Identify which cell holds the provided text, then report its [X, Y] central coordinate. 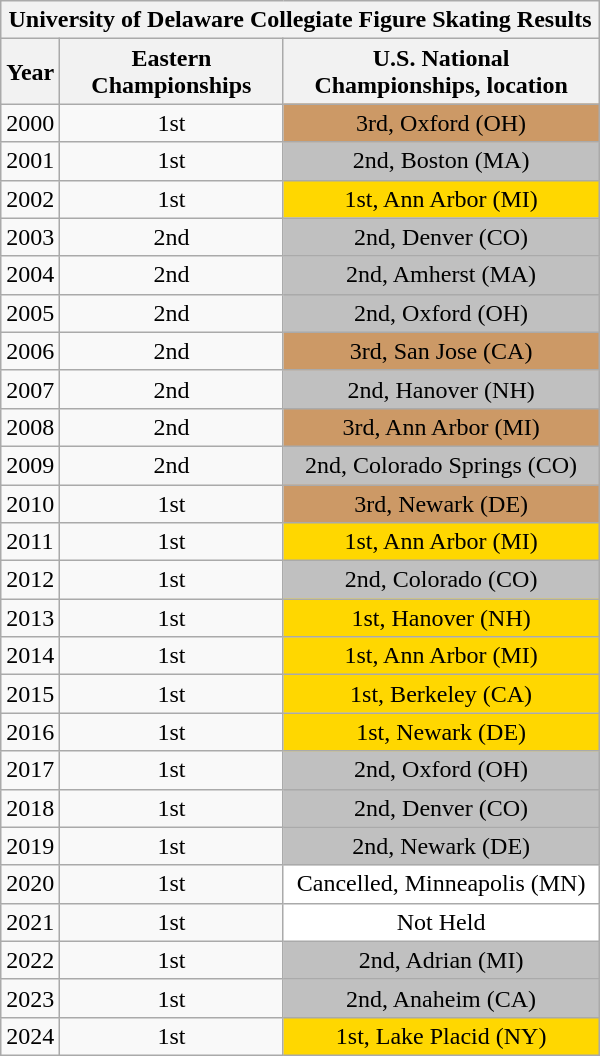
2004 [30, 275]
2020 [30, 884]
2nd, Newark (DE) [441, 846]
Eastern Championships [172, 72]
3rd, Ann Arbor (MI) [441, 427]
2007 [30, 389]
2001 [30, 161]
University of Delaware Collegiate Figure Skating Results [300, 20]
2nd, Adrian (MI) [441, 960]
2015 [30, 694]
3rd, San Jose (CA) [441, 351]
2021 [30, 922]
1st, Lake Placid (NY) [441, 1036]
2003 [30, 237]
2nd, Colorado Springs (CO) [441, 465]
2008 [30, 427]
2019 [30, 846]
2023 [30, 998]
Not Held [441, 922]
2016 [30, 732]
3rd, Oxford (OH) [441, 123]
2024 [30, 1036]
2nd, Boston (MA) [441, 161]
2nd, Hanover (NH) [441, 389]
2002 [30, 199]
1st, Hanover (NH) [441, 618]
2022 [30, 960]
2017 [30, 770]
2013 [30, 618]
2nd, Colorado (CO) [441, 580]
2014 [30, 656]
2006 [30, 351]
2010 [30, 503]
2005 [30, 313]
2nd, Amherst (MA) [441, 275]
2012 [30, 580]
U.S. National Championships, location [441, 72]
Year [30, 72]
1st, Newark (DE) [441, 732]
Cancelled, Minneapolis (MN) [441, 884]
1st, Berkeley (CA) [441, 694]
2000 [30, 123]
3rd, Newark (DE) [441, 503]
2009 [30, 465]
2011 [30, 542]
2018 [30, 808]
2nd, Anaheim (CA) [441, 998]
